Detect which cell encompasses the target text, then output its [X, Y] center coordinate. 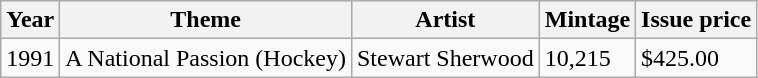
10,215 [587, 58]
Artist [445, 20]
$425.00 [696, 58]
Theme [206, 20]
Year [30, 20]
Stewart Sherwood [445, 58]
A National Passion (Hockey) [206, 58]
1991 [30, 58]
Mintage [587, 20]
Issue price [696, 20]
